Find where the given text appears and provide that cell's center as (X, Y) coordinate. 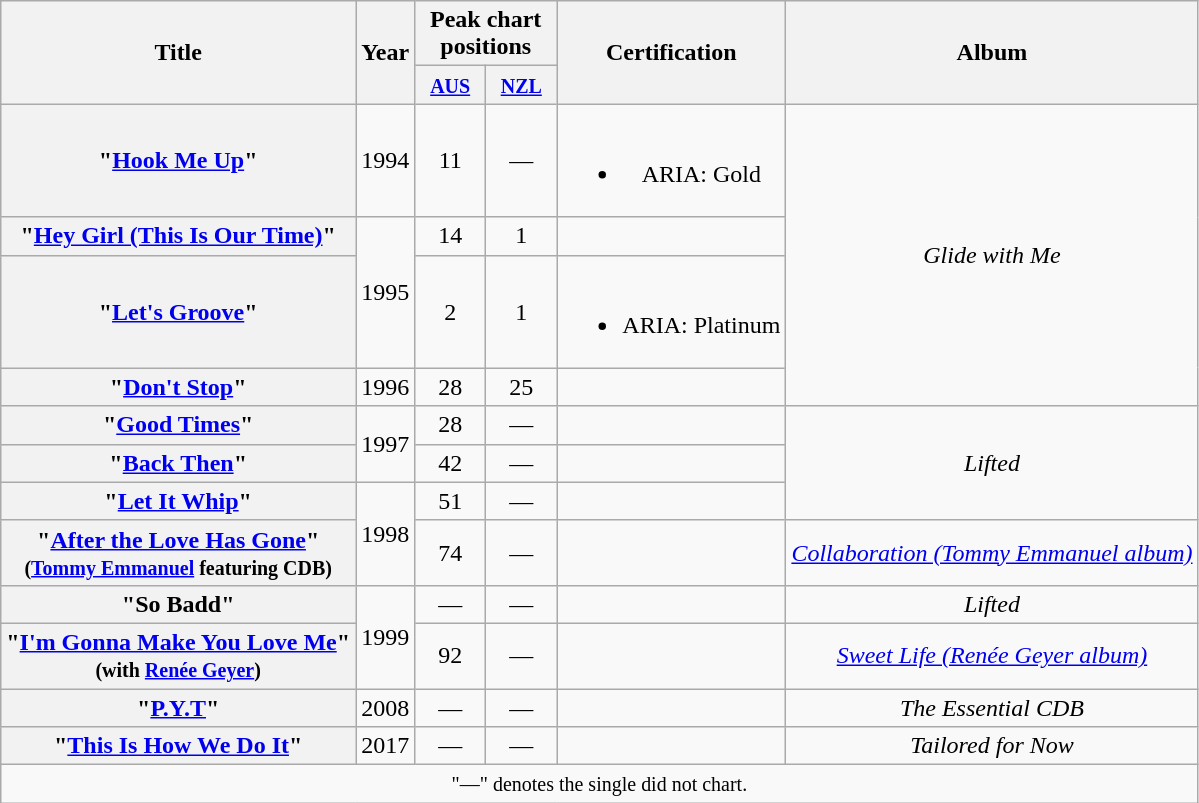
1994 (386, 160)
Glide with Me (992, 255)
51 (450, 501)
"After the Love Has Gone" (Tommy Emmanuel featuring CDB) (178, 552)
"Let It Whip" (178, 501)
"Hey Girl (This Is Our Time)" (178, 236)
74 (450, 552)
Peak chart positions (486, 34)
2 (450, 312)
1998 (386, 534)
Sweet Life (Renée Geyer album) (992, 656)
ARIA: Platinum (672, 312)
92 (450, 656)
ARIA: Gold (672, 160)
NZL (522, 85)
1997 (386, 444)
1995 (386, 292)
Title (178, 52)
Tailored for Now (992, 746)
2008 (386, 707)
25 (522, 387)
11 (450, 160)
42 (450, 463)
"Don't Stop" (178, 387)
"P.Y.T" (178, 707)
"Good Times" (178, 425)
Year (386, 52)
"—" denotes the single did not chart. (600, 784)
"I'm Gonna Make You Love Me" (with Renée Geyer) (178, 656)
Certification (672, 52)
14 (450, 236)
"Back Then" (178, 463)
Collaboration (Tommy Emmanuel album) (992, 552)
"So Badd" (178, 604)
"This Is How We Do It" (178, 746)
"Let's Groove" (178, 312)
"Hook Me Up" (178, 160)
1999 (386, 636)
AUS (450, 85)
1996 (386, 387)
2017 (386, 746)
The Essential CDB (992, 707)
Album (992, 52)
